Identify which cell holds the provided text, then report its [X, Y] central coordinate. 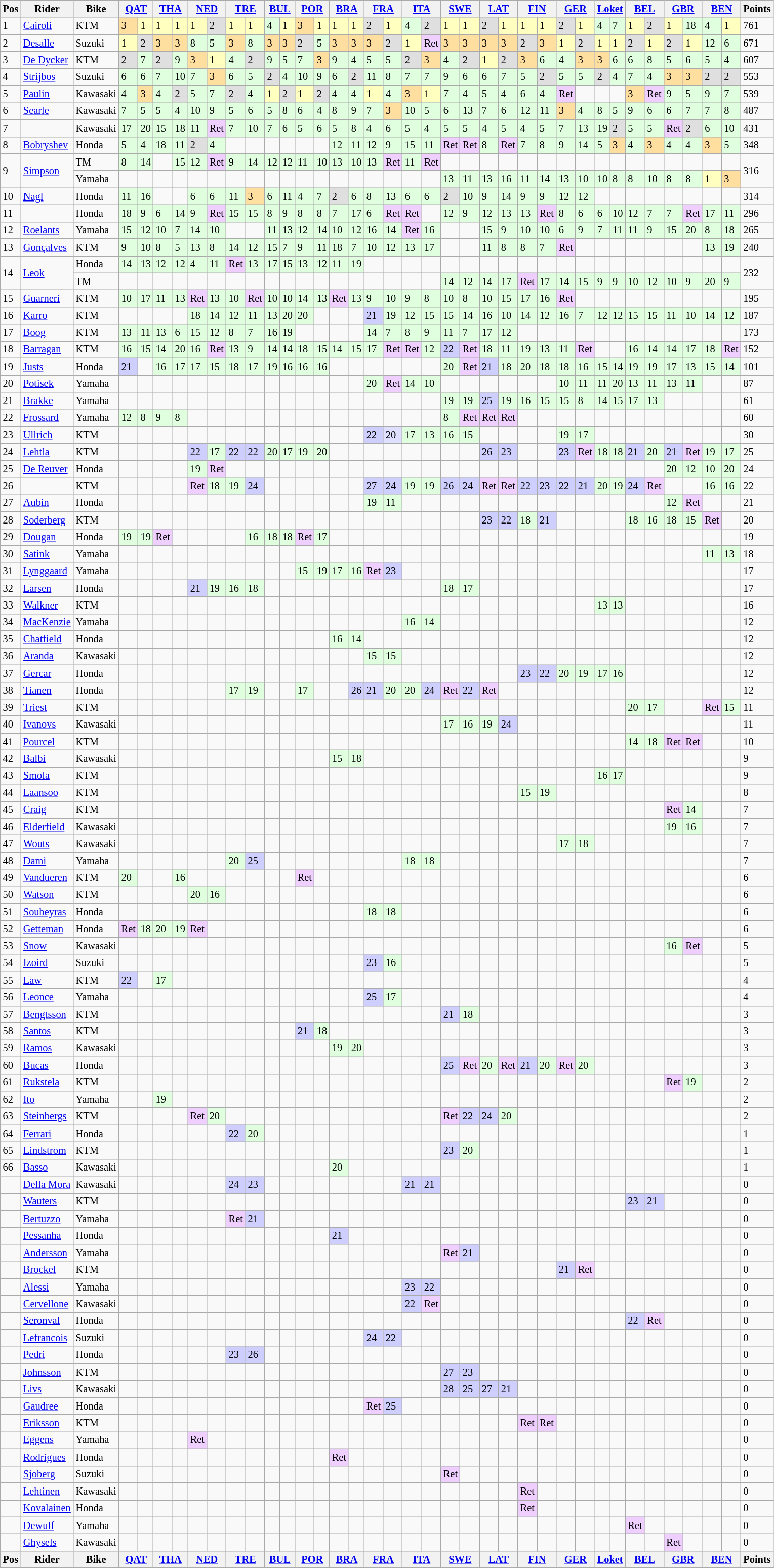
761 [757, 26]
Ferrari [47, 1134]
Snow [47, 946]
Dougan [47, 537]
35 [11, 639]
32 [11, 588]
Laansoo [47, 793]
296 [757, 213]
Pourcel [47, 742]
Justs [47, 367]
Gonçalves [47, 248]
56 [11, 997]
Watson [47, 895]
Soderberg [47, 520]
Soubeyras [47, 912]
Leok [47, 272]
173 [757, 333]
50 [11, 895]
232 [757, 272]
Potisek [47, 384]
Steinbergs [47, 1116]
Ivanovs [47, 725]
Cairoli [47, 26]
Law [47, 980]
240 [757, 248]
671 [757, 43]
55 [11, 980]
Della Mora [47, 1185]
Bengtsson [47, 1014]
316 [757, 170]
Chatfield [47, 639]
607 [757, 60]
Boog [47, 333]
Andersson [47, 1253]
Gaudree [47, 1406]
Bucas [47, 1065]
51 [11, 912]
Ramos [47, 1048]
62 [11, 1099]
Karro [47, 315]
De Reuver [47, 469]
539 [757, 94]
Lefrancois [47, 1338]
Frossard [47, 418]
Ghysels [47, 1542]
Nagl [47, 196]
65 [11, 1150]
38 [11, 691]
Brockel [47, 1270]
Bertuzzo [47, 1219]
Wouts [47, 844]
48 [11, 861]
Satink [47, 554]
Barragan [47, 349]
De Dycker [47, 60]
Triest [47, 707]
Seronval [47, 1321]
152 [757, 349]
Leonce [47, 997]
Balbi [47, 758]
66 [11, 1168]
Strijbos [47, 77]
43 [11, 776]
Ullrich [47, 435]
Desalle [47, 43]
52 [11, 929]
Alessi [47, 1287]
Dami [47, 861]
553 [757, 77]
Brakke [47, 400]
348 [757, 145]
39 [11, 707]
Livs [47, 1389]
Lehtla [47, 452]
Cervellone [47, 1304]
Rukstela [47, 1082]
101 [757, 367]
44 [11, 793]
Wauters [47, 1201]
Larsen [47, 588]
Roelants [47, 230]
29 [11, 537]
265 [757, 230]
Elderfield [47, 827]
195 [757, 298]
54 [11, 963]
87 [757, 384]
46 [11, 827]
63 [11, 1116]
34 [11, 622]
314 [757, 196]
45 [11, 810]
Santos [47, 1031]
64 [11, 1134]
Lehtinen [47, 1491]
36 [11, 656]
Pessanha [47, 1236]
Eriksson [47, 1423]
Walkner [47, 605]
49 [11, 878]
41 [11, 742]
Bobryshev [47, 145]
31 [11, 571]
Basso [47, 1168]
Simpson [47, 170]
Rodrigues [47, 1457]
Pedri [47, 1355]
Gercar [47, 673]
Ito [47, 1099]
Guarneri [47, 298]
37 [11, 673]
Craig [47, 810]
431 [757, 128]
Vandueren [47, 878]
Paulin [47, 94]
47 [11, 844]
33 [11, 605]
57 [11, 1014]
Izoird [47, 963]
Kovalainen [47, 1508]
Smola [47, 776]
Lindstrom [47, 1150]
MacKenzie [47, 622]
40 [11, 725]
59 [11, 1048]
Dewulf [47, 1525]
Aubin [47, 503]
Sjoberg [47, 1474]
Eggens [47, 1440]
58 [11, 1031]
Johnsson [47, 1372]
Lynggaard [47, 571]
Searle [47, 111]
Tianen [47, 691]
Getteman [47, 929]
53 [11, 946]
187 [757, 315]
487 [757, 111]
Aranda [47, 656]
42 [11, 758]
